Provide the [X, Y] coordinate of the cell's center where the given text is located.  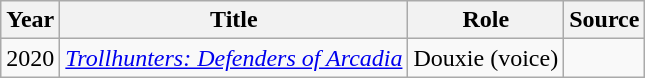
Title [234, 20]
Year [30, 20]
2020 [30, 58]
Trollhunters: Defenders of Arcadia [234, 58]
Douxie (voice) [486, 58]
Role [486, 20]
Source [604, 20]
